Output the [X, Y] coordinate of the center of the cell containing the given text.  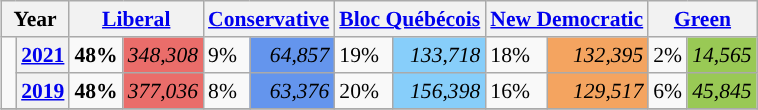
377,036 [163, 91]
Year [36, 19]
14,565 [722, 55]
9% [226, 55]
Bloc Québécois [410, 19]
18% [516, 55]
63,376 [292, 91]
16% [516, 91]
64,857 [292, 55]
Conservative [268, 19]
156,398 [438, 91]
2021 [42, 55]
Liberal [136, 19]
8% [226, 91]
132,395 [598, 55]
19% [363, 55]
New Democratic [566, 19]
129,517 [598, 91]
6% [668, 91]
2% [668, 55]
133,718 [438, 55]
20% [363, 91]
Green [702, 19]
45,845 [722, 91]
2019 [42, 91]
348,308 [163, 55]
